Identify which cell holds the provided text, then report its [X, Y] central coordinate. 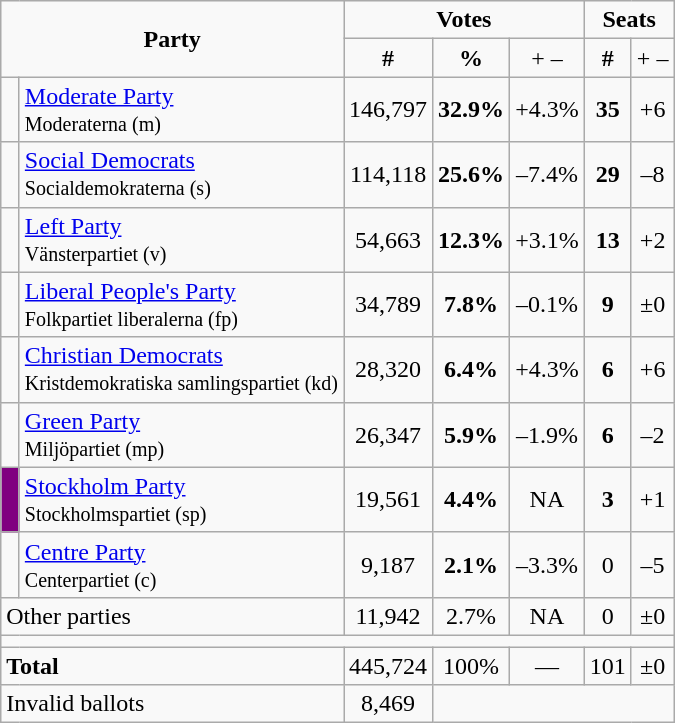
7.8% [472, 304]
2.1% [472, 564]
–8 [652, 174]
Stockholm PartyStockholmspartiet (sp) [181, 500]
Liberal People's PartyFolkpartiet liberalerna (fp) [181, 304]
11,942 [388, 616]
445,724 [388, 665]
32.9% [472, 110]
8,469 [388, 704]
–5 [652, 564]
+3.1% [548, 240]
5.9% [472, 434]
–2 [652, 434]
–1.9% [548, 434]
Left PartyVänsterpartiet (v) [181, 240]
101 [608, 665]
3 [608, 500]
— [548, 665]
35 [608, 110]
28,320 [388, 370]
4.4% [472, 500]
+2 [652, 240]
Seats [629, 20]
Christian DemocratsKristdemokratiska samlingspartiet (kd) [181, 370]
12.3% [472, 240]
34,789 [388, 304]
2.7% [472, 616]
9,187 [388, 564]
54,663 [388, 240]
–7.4% [548, 174]
Party [172, 39]
29 [608, 174]
146,797 [388, 110]
–0.1% [548, 304]
Votes [464, 20]
Moderate PartyModeraterna (m) [181, 110]
19,561 [388, 500]
Centre PartyCenterpartiet (c) [181, 564]
26,347 [388, 434]
100% [472, 665]
% [472, 58]
Green PartyMiljöpartiet (mp) [181, 434]
Other parties [172, 616]
Total [172, 665]
Invalid ballots [172, 704]
9 [608, 304]
6.4% [472, 370]
Social DemocratsSocialdemokraterna (s) [181, 174]
25.6% [472, 174]
13 [608, 240]
–3.3% [548, 564]
114,118 [388, 174]
+1 [652, 500]
